Capture the cell that displays the provided text and extract its [x, y] central coordinate. 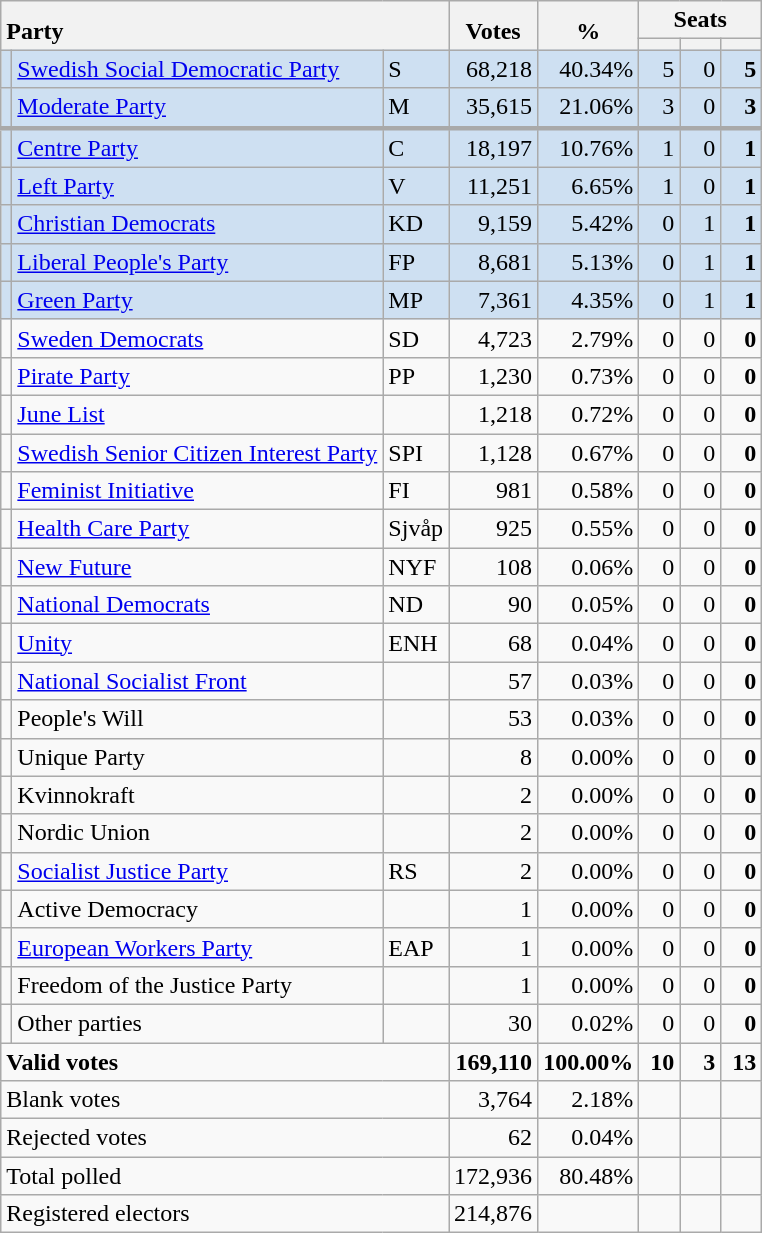
2.79% [588, 338]
NYF [416, 567]
21.06% [588, 108]
10.76% [588, 148]
11,251 [494, 186]
3,764 [494, 1100]
M [416, 108]
90 [494, 605]
10 [660, 1061]
40.34% [588, 69]
ENH [416, 643]
SPI [416, 453]
172,936 [494, 1176]
V [416, 186]
925 [494, 529]
Valid votes [225, 1061]
68,218 [494, 69]
Centre Party [198, 148]
0.67% [588, 453]
Nordic Union [198, 833]
Feminist Initiative [198, 491]
9,159 [494, 224]
0.55% [588, 529]
0.06% [588, 567]
Votes [494, 26]
PP [416, 376]
Seats [700, 20]
Freedom of the Justice Party [198, 985]
ND [416, 605]
Other parties [198, 1023]
5.13% [588, 262]
Party [225, 26]
214,876 [494, 1214]
FP [416, 262]
S [416, 69]
62 [494, 1138]
MP [416, 300]
8,681 [494, 262]
Pirate Party [198, 376]
35,615 [494, 108]
Christian Democrats [198, 224]
RS [416, 871]
Socialist Justice Party [198, 871]
1,230 [494, 376]
100.00% [588, 1061]
People's Will [198, 719]
169,110 [494, 1061]
Sweden Democrats [198, 338]
5.42% [588, 224]
0.73% [588, 376]
June List [198, 414]
13 [742, 1061]
Kvinnokraft [198, 795]
68 [494, 643]
57 [494, 681]
National Socialist Front [198, 681]
National Democrats [198, 605]
30 [494, 1023]
6.65% [588, 186]
4,723 [494, 338]
108 [494, 567]
2.18% [588, 1100]
Moderate Party [198, 108]
0.72% [588, 414]
SD [416, 338]
% [588, 26]
80.48% [588, 1176]
Health Care Party [198, 529]
KD [416, 224]
Blank votes [225, 1100]
1,218 [494, 414]
New Future [198, 567]
7,361 [494, 300]
1,128 [494, 453]
Liberal People's Party [198, 262]
Sjvåp [416, 529]
Unique Party [198, 757]
981 [494, 491]
Green Party [198, 300]
0.02% [588, 1023]
Swedish Senior Citizen Interest Party [198, 453]
Total polled [225, 1176]
4.35% [588, 300]
Left Party [198, 186]
Active Democracy [198, 909]
Swedish Social Democratic Party [198, 69]
Unity [198, 643]
8 [494, 757]
53 [494, 719]
European Workers Party [198, 947]
0.05% [588, 605]
18,197 [494, 148]
EAP [416, 947]
C [416, 148]
Rejected votes [225, 1138]
0.58% [588, 491]
FI [416, 491]
Registered electors [225, 1214]
